Find where the given text appears and provide that cell's center as (x, y) coordinate. 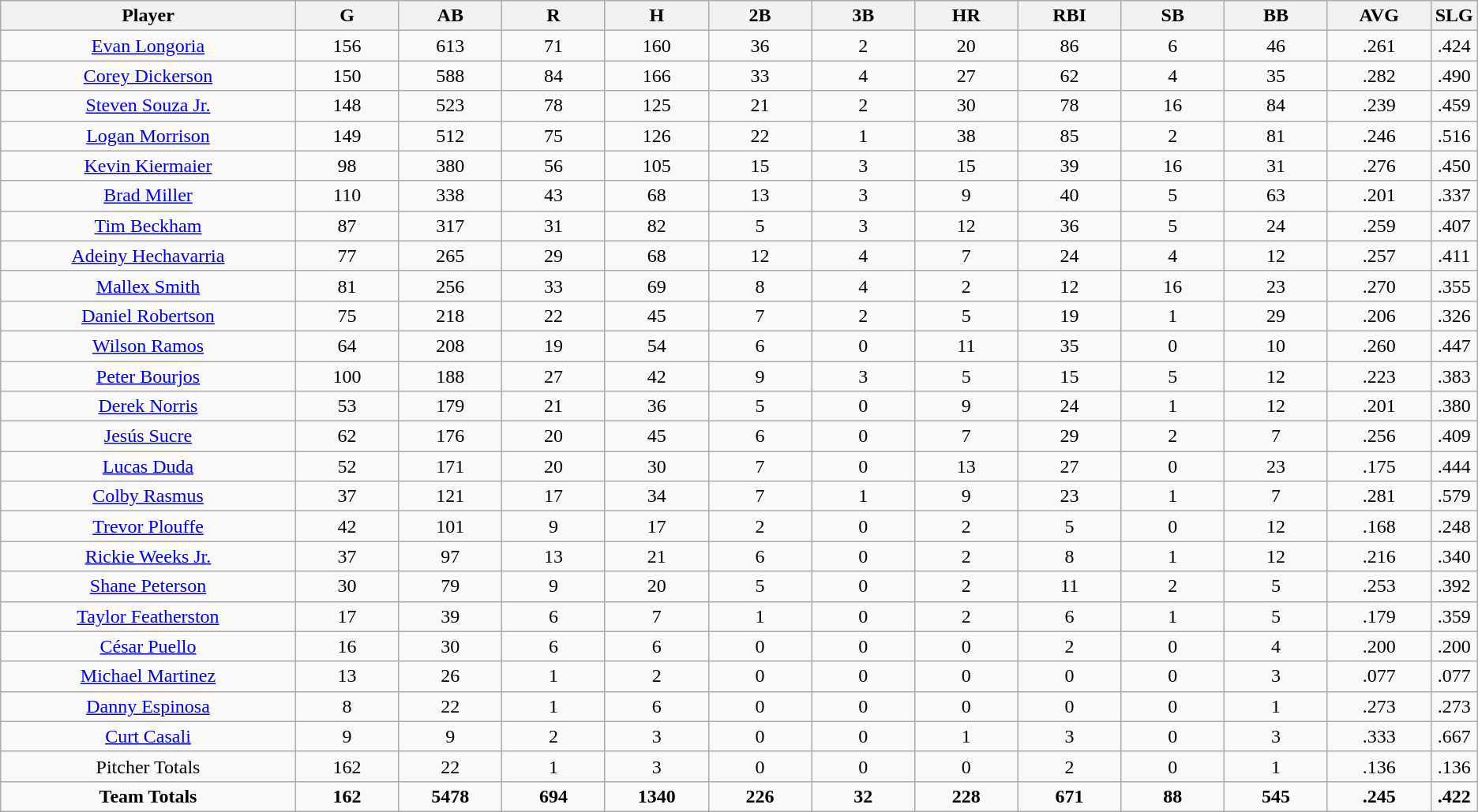
.282 (1379, 76)
26 (450, 676)
317 (450, 226)
.392 (1454, 586)
46 (1276, 46)
380 (450, 166)
Brad Miller (148, 196)
Steven Souza Jr. (148, 106)
110 (347, 196)
100 (347, 376)
.168 (1379, 526)
.383 (1454, 376)
32 (864, 796)
Adeiny Hechavarria (148, 256)
.579 (1454, 496)
Taylor Featherston (148, 616)
Pitcher Totals (148, 766)
.450 (1454, 166)
63 (1276, 196)
98 (347, 166)
.411 (1454, 256)
156 (347, 46)
Corey Dickerson (148, 76)
64 (347, 346)
Curt Casali (148, 736)
149 (347, 136)
Michael Martinez (148, 676)
Danny Espinosa (148, 706)
88 (1173, 796)
54 (657, 346)
AVG (1379, 16)
Trevor Plouffe (148, 526)
G (347, 16)
545 (1276, 796)
671 (1069, 796)
.261 (1379, 46)
176 (450, 436)
Rickie Weeks Jr. (148, 556)
.407 (1454, 226)
105 (657, 166)
3B (864, 16)
121 (450, 496)
Jesús Sucre (148, 436)
.490 (1454, 76)
Wilson Ramos (148, 346)
179 (450, 406)
166 (657, 76)
.276 (1379, 166)
.245 (1379, 796)
.444 (1454, 466)
338 (450, 196)
160 (657, 46)
82 (657, 226)
SLG (1454, 16)
53 (347, 406)
71 (554, 46)
56 (554, 166)
César Puello (148, 646)
Derek Norris (148, 406)
40 (1069, 196)
Player (148, 16)
Mallex Smith (148, 286)
.239 (1379, 106)
226 (760, 796)
Peter Bourjos (148, 376)
.340 (1454, 556)
.380 (1454, 406)
218 (450, 316)
.216 (1379, 556)
.260 (1379, 346)
97 (450, 556)
H (657, 16)
171 (450, 466)
10 (1276, 346)
.337 (1454, 196)
43 (554, 196)
69 (657, 286)
126 (657, 136)
.259 (1379, 226)
265 (450, 256)
.447 (1454, 346)
Kevin Kiermaier (148, 166)
87 (347, 226)
34 (657, 496)
.355 (1454, 286)
RBI (1069, 16)
.516 (1454, 136)
79 (450, 586)
.257 (1379, 256)
148 (347, 106)
694 (554, 796)
.424 (1454, 46)
Tim Beckham (148, 226)
188 (450, 376)
.206 (1379, 316)
Lucas Duda (148, 466)
.281 (1379, 496)
HR (966, 16)
125 (657, 106)
86 (1069, 46)
5478 (450, 796)
.179 (1379, 616)
.359 (1454, 616)
38 (966, 136)
Team Totals (148, 796)
.459 (1454, 106)
.333 (1379, 736)
228 (966, 796)
512 (450, 136)
.270 (1379, 286)
.422 (1454, 796)
Logan Morrison (148, 136)
523 (450, 106)
77 (347, 256)
.253 (1379, 586)
AB (450, 16)
.326 (1454, 316)
1340 (657, 796)
588 (450, 76)
.409 (1454, 436)
Shane Peterson (148, 586)
150 (347, 76)
Colby Rasmus (148, 496)
52 (347, 466)
.248 (1454, 526)
.246 (1379, 136)
R (554, 16)
Daniel Robertson (148, 316)
Evan Longoria (148, 46)
101 (450, 526)
256 (450, 286)
208 (450, 346)
BB (1276, 16)
.175 (1379, 466)
2B (760, 16)
.223 (1379, 376)
613 (450, 46)
SB (1173, 16)
85 (1069, 136)
.256 (1379, 436)
.667 (1454, 736)
